Locate the cell with the specified text and output its (x, y) center coordinate. 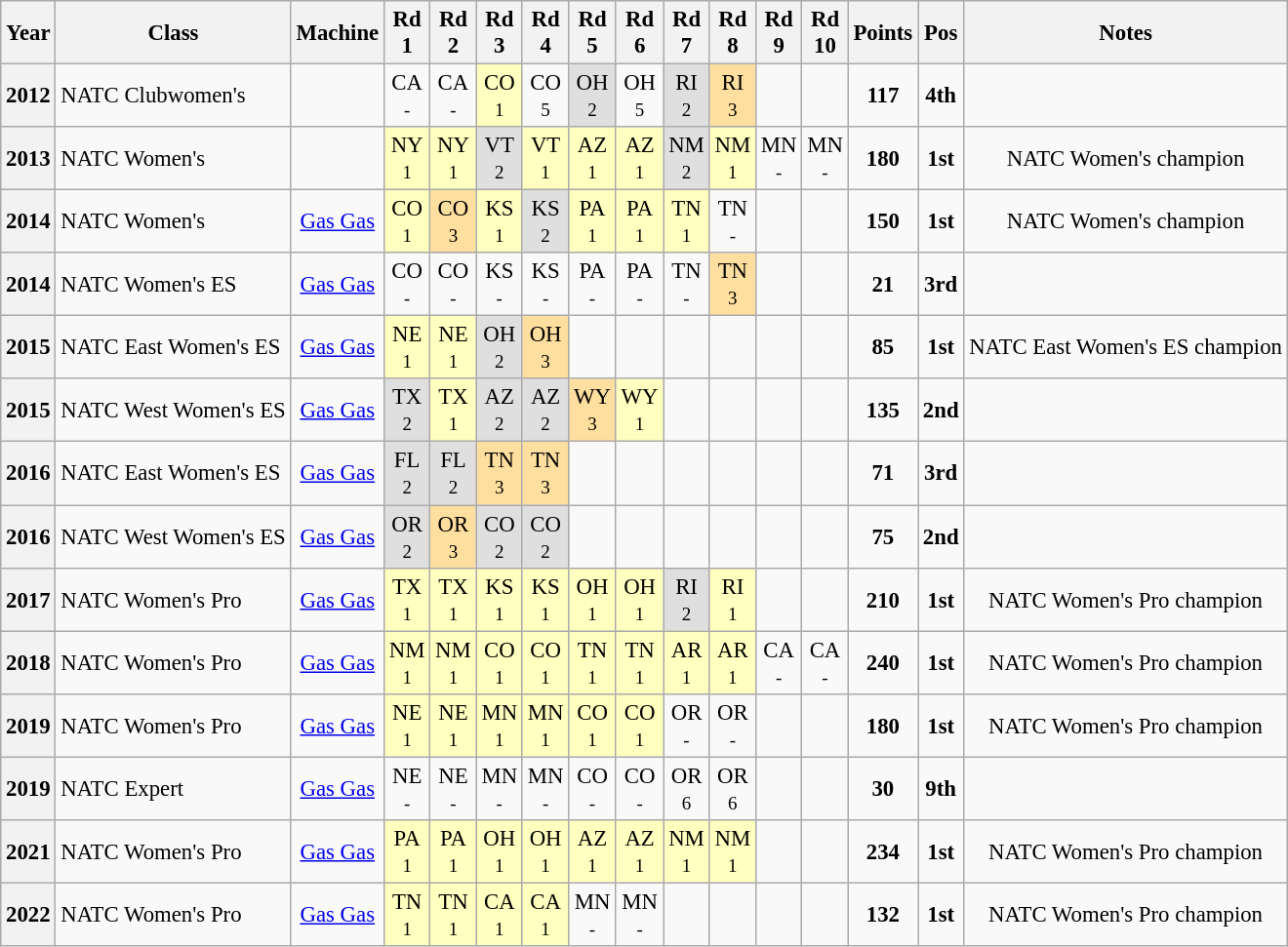
NATC East Women's ES champion (1126, 347)
VT1 (544, 158)
CO5 (544, 96)
Rd6 (640, 33)
Rd9 (779, 33)
WY1 (640, 410)
2021 (28, 852)
135 (882, 410)
Rd8 (732, 33)
150 (882, 222)
Points (882, 33)
Year (28, 33)
2022 (28, 915)
CO3 (453, 222)
Machine (338, 33)
Rd1 (406, 33)
KS2 (544, 222)
4th (941, 96)
OR3 (453, 536)
9th (941, 788)
VT2 (500, 158)
2013 (28, 158)
Rd4 (544, 33)
30 (882, 788)
240 (882, 663)
OH5 (640, 96)
2017 (28, 599)
Rd2 (453, 33)
234 (882, 852)
RI3 (732, 96)
Rd5 (593, 33)
NATC Expert (174, 788)
Rd3 (500, 33)
2018 (28, 663)
WY3 (593, 410)
NATC Clubwomen's (174, 96)
TX2 (406, 410)
71 (882, 474)
210 (882, 599)
NM2 (687, 158)
2012 (28, 96)
Rd10 (825, 33)
OH3 (544, 347)
117 (882, 96)
Notes (1126, 33)
Pos (941, 33)
85 (882, 347)
Class (174, 33)
132 (882, 915)
Rd7 (687, 33)
OR2 (406, 536)
75 (882, 536)
RI1 (732, 599)
NATC Women's ES (174, 285)
21 (882, 285)
